Determine the [x, y] coordinate at the center of the cell enclosing the given text.  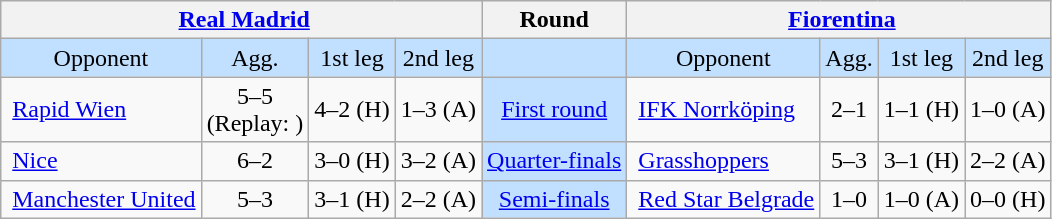
6–2 [255, 161]
Semi-finals [554, 199]
0–0 (H) [1008, 199]
Rapid Wien [101, 110]
3–2 (A) [438, 161]
1–3 (A) [438, 110]
Fiorentina [839, 20]
Quarter-finals [554, 161]
Grasshoppers [724, 161]
Manchester United [101, 199]
4–2 (H) [352, 110]
5–5(Replay: ) [255, 110]
IFK Norrköping [724, 110]
3–0 (H) [352, 161]
First round [554, 110]
Red Star Belgrade [724, 199]
1–0 [849, 199]
2–1 [849, 110]
Nice [101, 161]
Round [554, 20]
Real Madrid [242, 20]
1–1 (H) [921, 110]
